For the text-containing cell, return its midpoint in [X, Y] coordinate format. 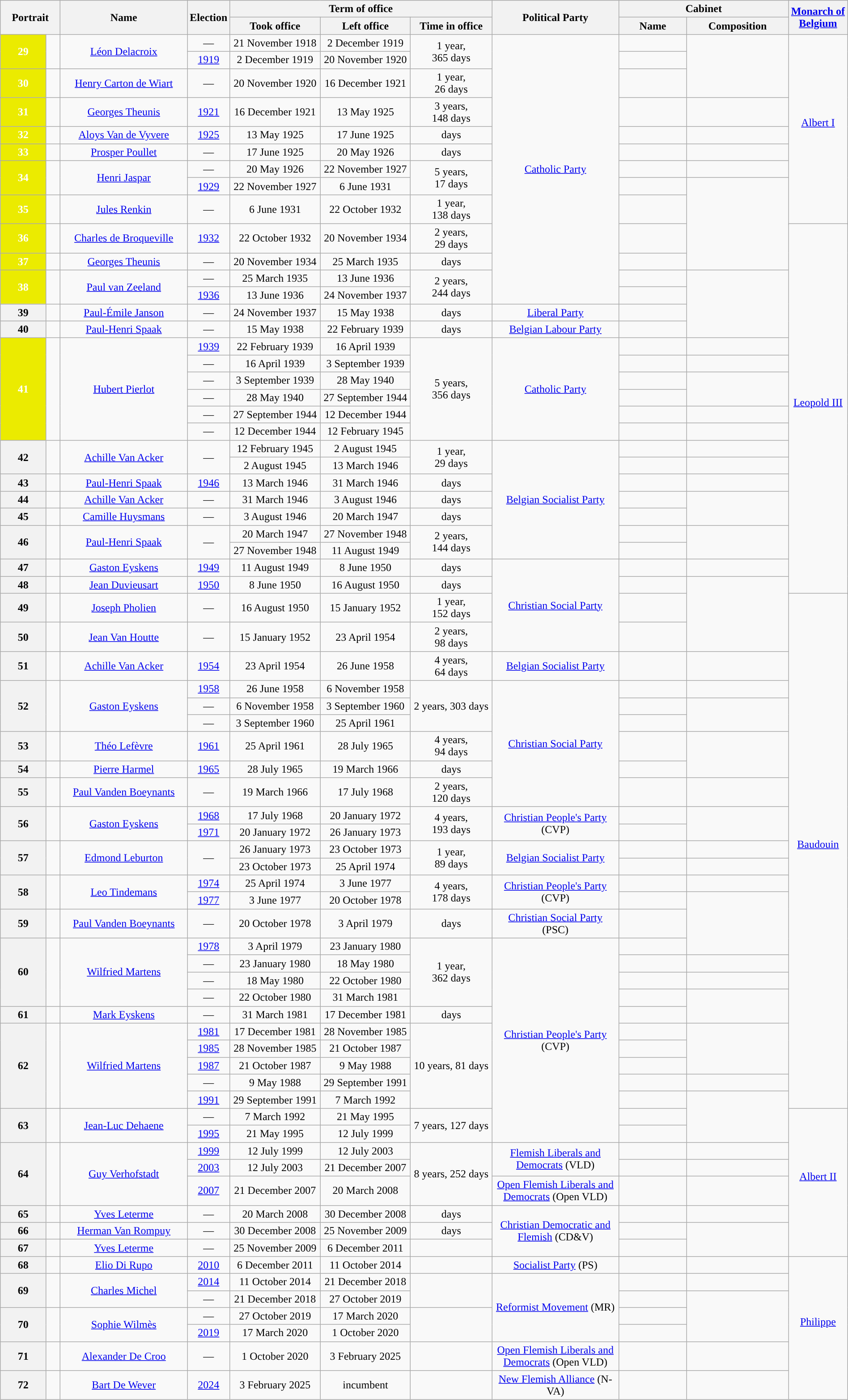
29 [23, 51]
47 [23, 568]
55 [23, 792]
5 years,17 days [451, 178]
39 [23, 313]
54 [23, 769]
2019 [208, 1333]
59 [23, 924]
1968 [208, 815]
Took office [275, 26]
1977 [208, 901]
Flemish Liberals and Democrats (VLD) [555, 1159]
1932 [208, 238]
37 [23, 262]
Leopold III [818, 408]
4 years,178 days [451, 892]
53 [23, 746]
45 [23, 516]
2014 [208, 1282]
1936 [208, 296]
Time in office [451, 26]
Camille Huysmans [124, 516]
42 [23, 457]
Paul-Émile Janson [124, 313]
Pierre Harmel [124, 769]
1 year,152 days [451, 608]
1 year,362 days [451, 972]
1919 [208, 60]
1987 [208, 1066]
5 years,356 days [451, 389]
61 [23, 1015]
Jean Van Houtte [124, 637]
Charles Michel [124, 1290]
Elio Di Rupo [124, 1265]
70 [23, 1324]
Reformist Movement (MR) [555, 1307]
Edmond Leburton [124, 858]
Bart De Wever [124, 1385]
49 [23, 608]
1958 [208, 689]
2 years,244 days [451, 287]
40 [23, 330]
Prosper Poullet [124, 152]
51 [23, 666]
Charles de Broqueville [124, 238]
1939 [208, 347]
1 year,26 days [451, 83]
Political Party [555, 17]
44 [23, 499]
Herman Van Rompuy [124, 1231]
Sophie Wilmès [124, 1324]
41 [23, 389]
1946 [208, 482]
Jules Renkin [124, 209]
57 [23, 858]
1961 [208, 746]
65 [23, 1214]
Paul van Zeeland [124, 287]
2 years,29 days [451, 238]
1981 [208, 1032]
21 November 1918 [275, 43]
1 year,89 days [451, 858]
New Flemish Alliance (N-VA) [555, 1385]
1974 [208, 884]
1991 [208, 1100]
38 [23, 287]
1995 [208, 1134]
1949 [208, 568]
Léon Delacroix [124, 51]
52 [23, 706]
1925 [208, 135]
58 [23, 892]
1 year,365 days [451, 51]
35 [23, 209]
72 [23, 1385]
Alexander De Croo [124, 1356]
43 [23, 482]
56 [23, 824]
4 years,193 days [451, 824]
64 [23, 1173]
Portrait [30, 17]
Jean-Luc Dehaene [124, 1125]
1985 [208, 1049]
30 [23, 83]
2 years,144 days [451, 542]
1971 [208, 832]
Théo Lefèvre [124, 746]
1965 [208, 769]
71 [23, 1356]
1929 [208, 186]
Albert II [818, 1182]
Term of office [361, 9]
50 [23, 637]
1954 [208, 666]
2 years,98 days [451, 637]
Hubert Pierlot [124, 389]
Henry Carton de Wiart [124, 83]
Guy Verhofstadt [124, 1173]
Christian Social Party (PSC) [555, 924]
8 years, 252 days [451, 1173]
Left office [365, 26]
4 years,94 days [451, 746]
1921 [208, 112]
1999 [208, 1150]
Henri Jaspar [124, 178]
67 [23, 1248]
32 [23, 135]
31 [23, 112]
48 [23, 585]
Liberal Party [555, 313]
Christian Democratic and Flemish (CD&V) [555, 1231]
69 [23, 1290]
66 [23, 1231]
62 [23, 1066]
1950 [208, 585]
2003 [208, 1168]
Composition [737, 26]
Leo Tindemans [124, 892]
Belgian Labour Party [555, 330]
2007 [208, 1191]
63 [23, 1125]
4 years,64 days [451, 666]
Aloys Van de Vyvere [124, 135]
Baudouin [818, 851]
2010 [208, 1265]
incumbent [365, 1385]
3 years,148 days [451, 112]
2 years, 303 days [451, 706]
46 [23, 542]
Cabinet [704, 9]
7 years, 127 days [451, 1125]
Monarch of Belgium [818, 17]
Philippe [818, 1328]
10 years, 81 days [451, 1066]
68 [23, 1265]
33 [23, 152]
1 year,138 days [451, 209]
34 [23, 178]
36 [23, 238]
1 year,29 days [451, 457]
Election [208, 17]
Socialist Party (PS) [555, 1265]
2024 [208, 1385]
Joseph Pholien [124, 608]
60 [23, 972]
2 years,120 days [451, 792]
Albert I [818, 129]
Mark Eyskens [124, 1015]
1978 [208, 947]
Jean Duvieusart [124, 585]
